Output the [X, Y] coordinate of the center of the cell containing the given text.  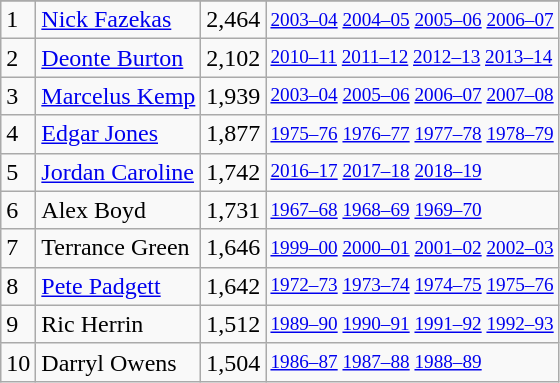
1,742 [234, 172]
6 [18, 210]
10 [18, 362]
Marcelus Kemp [118, 96]
2016–17 2017–18 2018–19 [412, 172]
Alex Boyd [118, 210]
Terrance Green [118, 248]
2010–11 2011–12 2012–13 2013–14 [412, 58]
1999–00 2000–01 2001–02 2002–03 [412, 248]
8 [18, 286]
2,464 [234, 20]
Ric Herrin [118, 324]
1,646 [234, 248]
3 [18, 96]
Darryl Owens [118, 362]
1967–68 1968–69 1969–70 [412, 210]
1,512 [234, 324]
1,939 [234, 96]
5 [18, 172]
4 [18, 134]
Pete Padgett [118, 286]
1,877 [234, 134]
1975–76 1976–77 1977–78 1978–79 [412, 134]
1,504 [234, 362]
1,731 [234, 210]
2003–04 2004–05 2005–06 2006–07 [412, 20]
9 [18, 324]
Nick Fazekas [118, 20]
1972–73 1973–74 1974–75 1975–76 [412, 286]
Edgar Jones [118, 134]
1986–87 1987–88 1988–89 [412, 362]
Jordan Caroline [118, 172]
2 [18, 58]
1,642 [234, 286]
7 [18, 248]
1989–90 1990–91 1991–92 1992–93 [412, 324]
2,102 [234, 58]
2003–04 2005–06 2006–07 2007–08 [412, 96]
1 [18, 20]
Deonte Burton [118, 58]
